Determine the (x, y) coordinate at the center of the cell enclosing the given text.  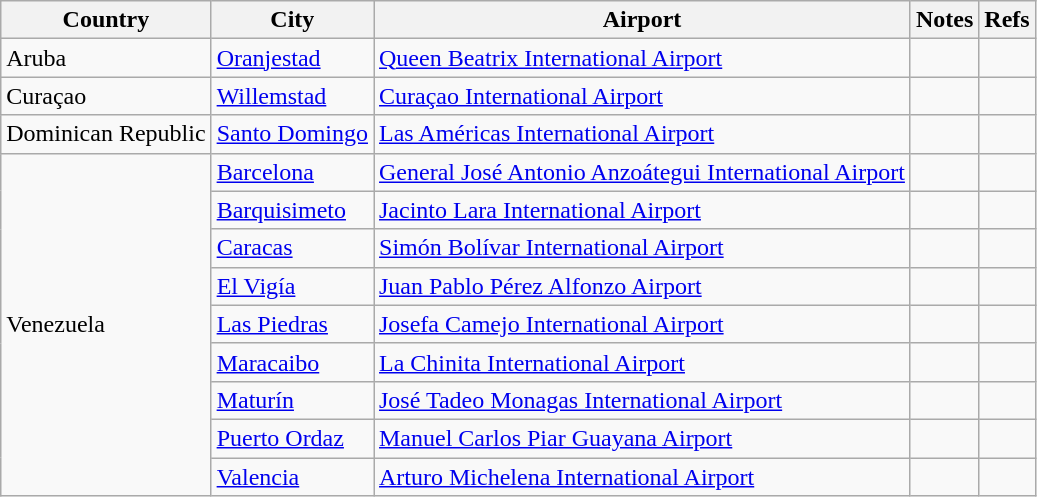
Santo Domingo (292, 134)
Barcelona (292, 172)
Willemstad (292, 96)
Las Américas International Airport (642, 134)
Venezuela (106, 324)
Juan Pablo Pérez Alfonzo Airport (642, 286)
Queen Beatrix International Airport (642, 58)
Airport (642, 20)
Oranjestad (292, 58)
Curaçao International Airport (642, 96)
Refs (1007, 20)
Aruba (106, 58)
Caracas (292, 248)
Curaçao (106, 96)
Puerto Ordaz (292, 438)
Maracaibo (292, 362)
Arturo Michelena International Airport (642, 477)
City (292, 20)
Simón Bolívar International Airport (642, 248)
General José Antonio Anzoátegui International Airport (642, 172)
El Vigía (292, 286)
Josefa Camejo International Airport (642, 324)
José Tadeo Monagas International Airport (642, 400)
Notes (944, 20)
Jacinto Lara International Airport (642, 210)
Valencia (292, 477)
Las Piedras (292, 324)
Country (106, 20)
Manuel Carlos Piar Guayana Airport (642, 438)
La Chinita International Airport (642, 362)
Dominican Republic (106, 134)
Barquisimeto (292, 210)
Maturín (292, 400)
